Return [X, Y] of the center of cell containing provided text 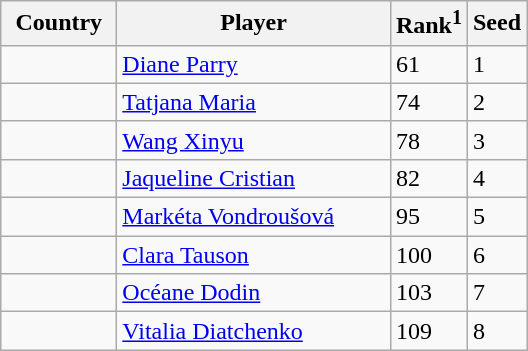
6 [496, 255]
4 [496, 178]
Wang Xinyu [254, 140]
74 [428, 102]
61 [428, 64]
Diane Parry [254, 64]
Player [254, 24]
8 [496, 331]
3 [496, 140]
Océane Dodin [254, 293]
82 [428, 178]
Rank1 [428, 24]
Markéta Vondroušová [254, 217]
Clara Tauson [254, 255]
5 [496, 217]
109 [428, 331]
Jaqueline Cristian [254, 178]
Seed [496, 24]
Vitalia Diatchenko [254, 331]
Tatjana Maria [254, 102]
103 [428, 293]
Country [59, 24]
100 [428, 255]
78 [428, 140]
95 [428, 217]
2 [496, 102]
1 [496, 64]
7 [496, 293]
